Return the (x, y) coordinate for the center point of the cell that contains the specified text.  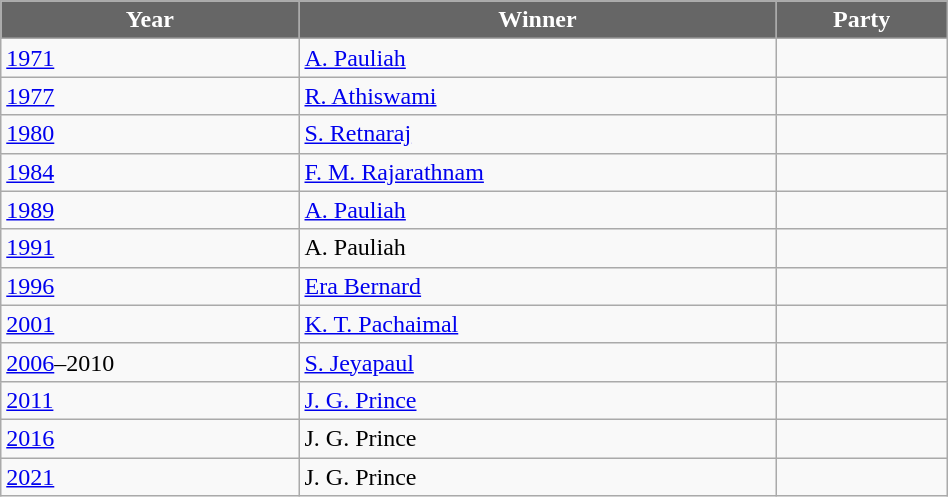
1991 (150, 248)
Era Bernard (538, 286)
1971 (150, 58)
Year (150, 20)
1989 (150, 210)
2016 (150, 438)
S. Retnaraj (538, 134)
2001 (150, 324)
1984 (150, 172)
K. T. Pachaimal (538, 324)
Party (862, 20)
1977 (150, 96)
2011 (150, 400)
F. M. Rajarathnam (538, 172)
2006–2010 (150, 362)
S. Jeyapaul (538, 362)
1980 (150, 134)
R. Athiswami (538, 96)
1996 (150, 286)
2021 (150, 477)
Winner (538, 20)
